Search for the cell housing the specified text and yield its (x, y) center coordinate. 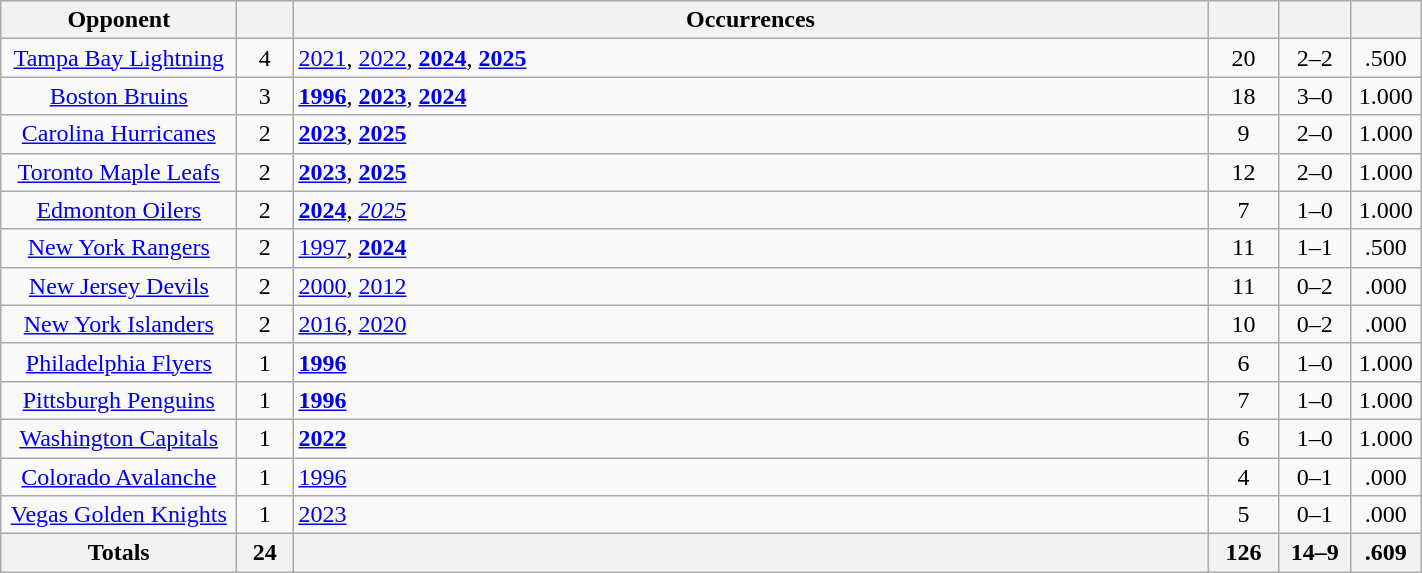
9 (1244, 134)
Washington Capitals (119, 438)
Philadelphia Flyers (119, 362)
1996, 2023, 2024 (750, 96)
Totals (119, 553)
18 (1244, 96)
2016, 2020 (750, 324)
2–2 (1314, 58)
2000, 2012 (750, 286)
Carolina Hurricanes (119, 134)
24 (265, 553)
2024, 2025 (750, 210)
2023 (750, 515)
2021, 2022, 2024, 2025 (750, 58)
2022 (750, 438)
20 (1244, 58)
Toronto Maple Leafs (119, 172)
Colorado Avalanche (119, 477)
10 (1244, 324)
Occurrences (750, 20)
New Jersey Devils (119, 286)
Pittsburgh Penguins (119, 400)
126 (1244, 553)
.609 (1386, 553)
3–0 (1314, 96)
1997, 2024 (750, 248)
12 (1244, 172)
Opponent (119, 20)
Tampa Bay Lightning (119, 58)
1–1 (1314, 248)
3 (265, 96)
Edmonton Oilers (119, 210)
New York Rangers (119, 248)
Boston Bruins (119, 96)
Vegas Golden Knights (119, 515)
14–9 (1314, 553)
5 (1244, 515)
New York Islanders (119, 324)
